Scan for the cell matching the given text and deliver its (x, y) coordinate at center. 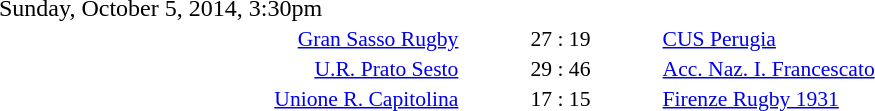
27 : 19 (560, 38)
29 : 46 (560, 68)
